For the text-containing cell, return its midpoint in (X, Y) coordinate format. 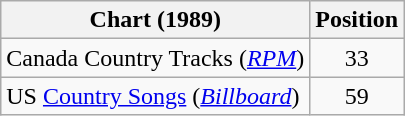
Chart (1989) (156, 20)
Position (357, 20)
Canada Country Tracks (RPM) (156, 58)
59 (357, 96)
US Country Songs (Billboard) (156, 96)
33 (357, 58)
